Locate the cell with the specified text and output its (X, Y) center coordinate. 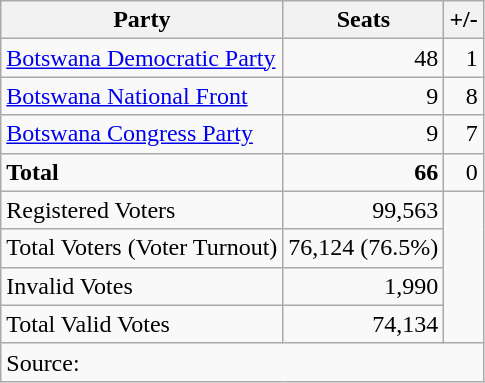
99,563 (364, 210)
8 (464, 96)
Total (142, 172)
Botswana Democratic Party (142, 58)
1,990 (364, 286)
Total Voters (Voter Turnout) (142, 248)
0 (464, 172)
66 (364, 172)
+/- (464, 20)
76,124 (76.5%) (364, 248)
7 (464, 134)
Botswana National Front (142, 96)
Botswana Congress Party (142, 134)
1 (464, 58)
Party (142, 20)
Seats (364, 20)
Total Valid Votes (142, 324)
74,134 (364, 324)
Source: (242, 362)
Invalid Votes (142, 286)
Registered Voters (142, 210)
48 (364, 58)
